Return [X, Y] of the center of cell containing provided text 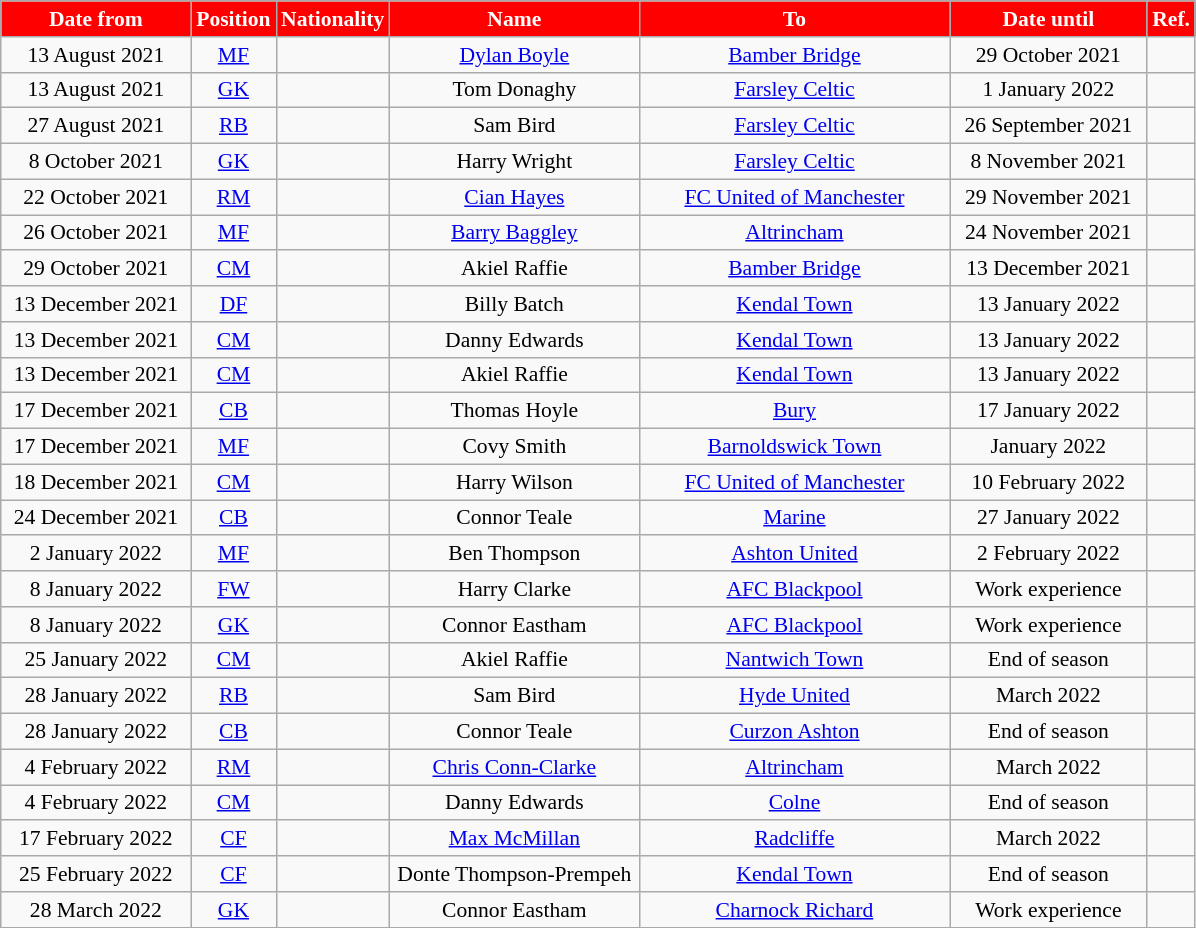
26 September 2021 [1049, 126]
2 January 2022 [96, 554]
27 January 2022 [1049, 518]
29 November 2021 [1049, 197]
DF [234, 304]
18 December 2021 [96, 482]
24 November 2021 [1049, 233]
Tom Donaghy [514, 90]
28 March 2022 [96, 910]
Ben Thompson [514, 554]
22 October 2021 [96, 197]
Covy Smith [514, 447]
Curzon Ashton [794, 732]
Chris Conn-Clarke [514, 767]
Bury [794, 411]
Barnoldswick Town [794, 447]
Date until [1049, 19]
Ref. [1171, 19]
8 October 2021 [96, 162]
10 February 2022 [1049, 482]
Radcliffe [794, 839]
17 February 2022 [96, 839]
Donte Thompson-Prempeh [514, 874]
Harry Wright [514, 162]
24 December 2021 [96, 518]
Position [234, 19]
January 2022 [1049, 447]
25 January 2022 [96, 660]
8 November 2021 [1049, 162]
Name [514, 19]
FW [234, 589]
Cian Hayes [514, 197]
Nationality [332, 19]
Max McMillan [514, 839]
Charnock Richard [794, 910]
Ashton United [794, 554]
1 January 2022 [1049, 90]
Billy Batch [514, 304]
Colne [794, 803]
26 October 2021 [96, 233]
Harry Wilson [514, 482]
2 February 2022 [1049, 554]
Thomas Hoyle [514, 411]
Date from [96, 19]
To [794, 19]
27 August 2021 [96, 126]
Dylan Boyle [514, 55]
Marine [794, 518]
Harry Clarke [514, 589]
Hyde United [794, 696]
Nantwich Town [794, 660]
Barry Baggley [514, 233]
25 February 2022 [96, 874]
17 January 2022 [1049, 411]
